Determine the [X, Y] coordinate at the center of the cell enclosing the given text.  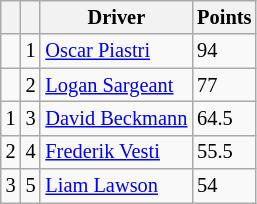
55.5 [224, 152]
77 [224, 85]
Driver [116, 17]
54 [224, 186]
Points [224, 17]
5 [31, 186]
David Beckmann [116, 118]
Oscar Piastri [116, 51]
64.5 [224, 118]
Logan Sargeant [116, 85]
Frederik Vesti [116, 152]
Liam Lawson [116, 186]
4 [31, 152]
94 [224, 51]
